Determine the [x, y] coordinate at the center of the cell enclosing the given text.  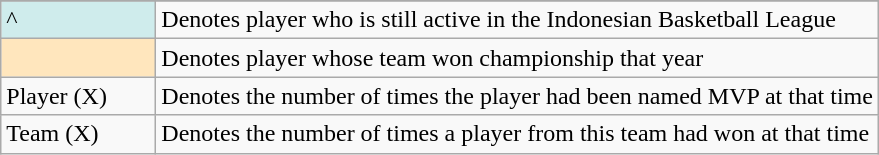
Denotes the number of times a player from this team had won at that time [518, 134]
Denotes the number of times the player had been named MVP at that time [518, 96]
Denotes player who is still active in the Indonesian Basketball League [518, 20]
^ [78, 20]
Denotes player whose team won championship that year [518, 58]
Team (X) [78, 134]
Player (X) [78, 96]
